Return the (x, y) coordinate for the center point of the cell that contains the specified text.  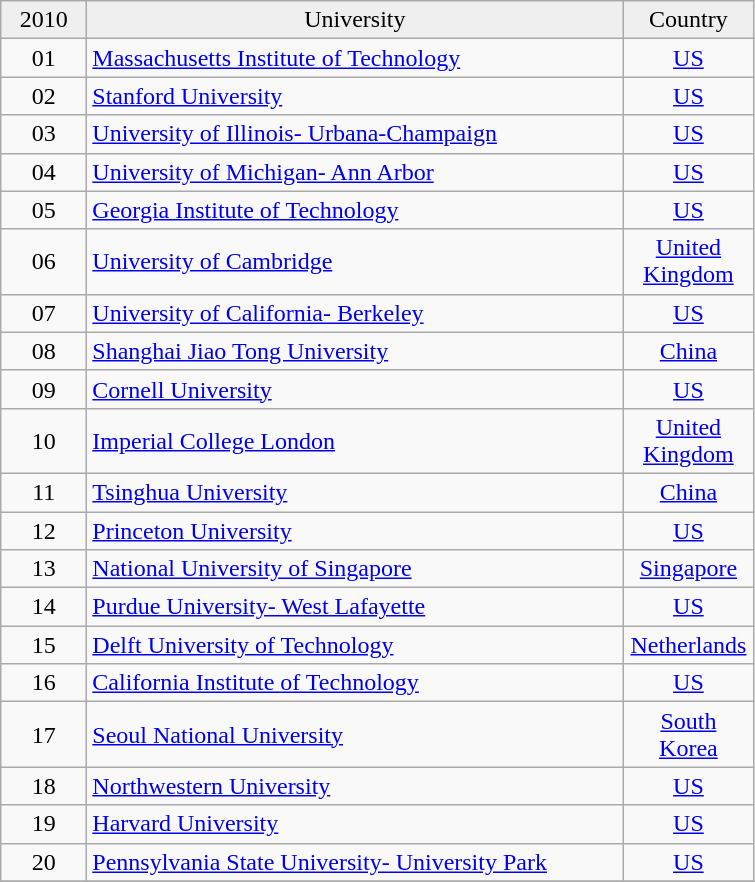
13 (44, 569)
University of Illinois- Urbana-Champaign (355, 134)
Country (688, 20)
08 (44, 351)
Seoul National University (355, 734)
18 (44, 786)
02 (44, 96)
Georgia Institute of Technology (355, 210)
Netherlands (688, 645)
12 (44, 531)
04 (44, 172)
Northwestern University (355, 786)
Massachusetts Institute of Technology (355, 58)
Tsinghua University (355, 492)
15 (44, 645)
California Institute of Technology (355, 683)
Pennsylvania State University- University Park (355, 862)
University of Michigan- Ann Arbor (355, 172)
Harvard University (355, 824)
Cornell University (355, 389)
University of California- Berkeley (355, 313)
University of Cambridge (355, 262)
Princeton University (355, 531)
07 (44, 313)
Delft University of Technology (355, 645)
2010 (44, 20)
11 (44, 492)
National University of Singapore (355, 569)
10 (44, 440)
09 (44, 389)
19 (44, 824)
University (355, 20)
03 (44, 134)
16 (44, 683)
Singapore (688, 569)
South Korea (688, 734)
05 (44, 210)
Imperial College London (355, 440)
06 (44, 262)
Shanghai Jiao Tong University (355, 351)
Purdue University- West Lafayette (355, 607)
01 (44, 58)
17 (44, 734)
14 (44, 607)
20 (44, 862)
Stanford University (355, 96)
